Determine the (x, y) coordinate at the center of the cell enclosing the given text.  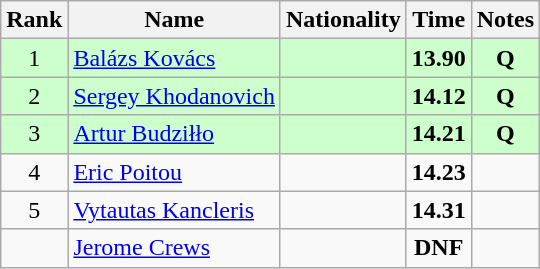
13.90 (438, 58)
14.12 (438, 96)
Time (438, 20)
Eric Poitou (174, 172)
1 (34, 58)
Notes (505, 20)
3 (34, 134)
Nationality (343, 20)
Balázs Kovács (174, 58)
14.21 (438, 134)
Name (174, 20)
Sergey Khodanovich (174, 96)
2 (34, 96)
Rank (34, 20)
5 (34, 210)
4 (34, 172)
14.31 (438, 210)
Vytautas Kancleris (174, 210)
14.23 (438, 172)
Jerome Crews (174, 248)
Artur Budziłło (174, 134)
DNF (438, 248)
